Extract the (x, y) coordinate from the center of the cell holding the provided text.  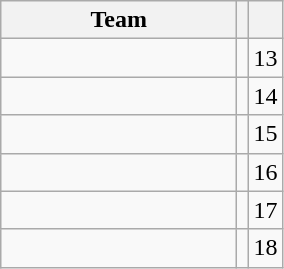
14 (266, 96)
13 (266, 58)
Team (119, 20)
15 (266, 134)
18 (266, 248)
16 (266, 172)
17 (266, 210)
